Provide the (x, y) coordinate of the cell's center where the given text is located.  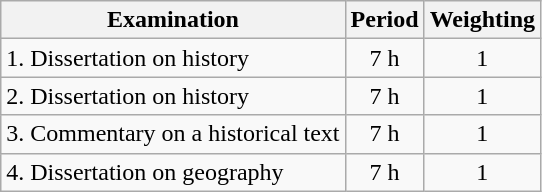
Examination (173, 20)
1. Dissertation on history (173, 58)
2. Dissertation on history (173, 96)
3. Commentary on a historical text (173, 134)
Period (384, 20)
Weighting (482, 20)
4. Dissertation on geography (173, 172)
